Detect which cell encompasses the target text, then output its (X, Y) center coordinate. 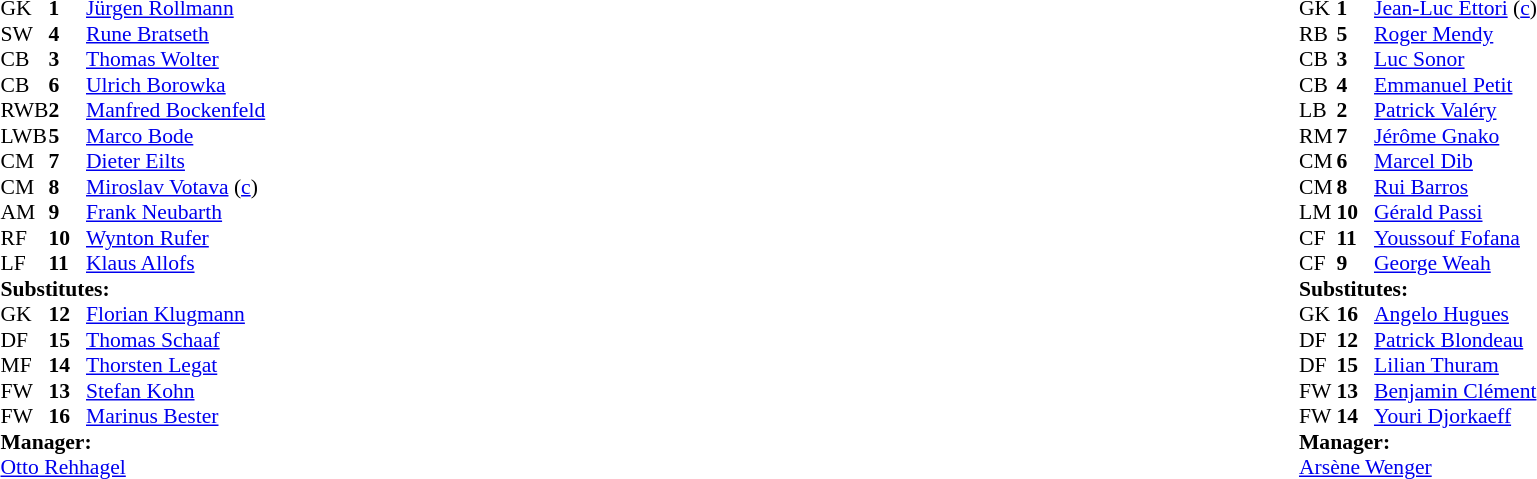
Angelo Hugues (1456, 315)
Youssouf Fofana (1456, 238)
Stefan Kohn (176, 391)
Marinus Bester (176, 417)
RF (24, 238)
Lilian Thuram (1456, 365)
Patrick Valéry (1456, 111)
Marco Bode (176, 136)
Marcel Dib (1456, 161)
Thomas Wolter (176, 59)
Luc Sonor (1456, 59)
Benjamin Clément (1456, 391)
RWB (24, 111)
LF (24, 263)
SW (24, 34)
Ulrich Borowka (176, 85)
Emmanuel Petit (1456, 85)
Manfred Bockenfeld (176, 111)
Klaus Allofs (176, 263)
Youri Djorkaeff (1456, 417)
Patrick Blondeau (1456, 340)
RB (1318, 34)
Thomas Schaaf (176, 340)
LB (1318, 111)
Florian Klugmann (176, 315)
AM (24, 213)
Rui Barros (1456, 187)
RM (1318, 136)
George Weah (1456, 263)
LM (1318, 213)
Gérald Passi (1456, 213)
Rune Bratseth (176, 34)
Jérôme Gnako (1456, 136)
Frank Neubarth (176, 213)
Roger Mendy (1456, 34)
Thorsten Legat (176, 365)
MF (24, 365)
Miroslav Votava (c) (176, 187)
Wynton Rufer (176, 238)
Dieter Eilts (176, 161)
LWB (24, 136)
